Pinpoint the cell where the given text exists, returning its [X, Y] midpoint coordinate. 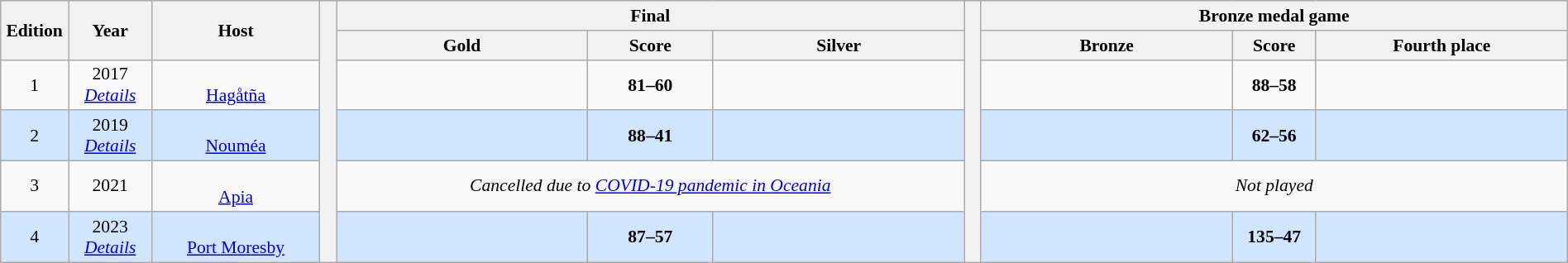
4 [35, 237]
3 [35, 187]
Final [650, 16]
88–41 [650, 136]
Fourth place [1441, 45]
Silver [839, 45]
62–56 [1274, 136]
Nouméa [237, 136]
Edition [35, 30]
Bronze [1107, 45]
2021 [111, 187]
2 [35, 136]
Host [237, 30]
81–60 [650, 84]
2017Details [111, 84]
2019Details [111, 136]
87–57 [650, 237]
135–47 [1274, 237]
Gold [462, 45]
1 [35, 84]
Year [111, 30]
Not played [1274, 187]
Bronze medal game [1274, 16]
2023Details [111, 237]
88–58 [1274, 84]
Cancelled due to COVID-19 pandemic in Oceania [650, 187]
Port Moresby [237, 237]
Hagåtña [237, 84]
Apia [237, 187]
